Capture the cell that displays the provided text and extract its [X, Y] central coordinate. 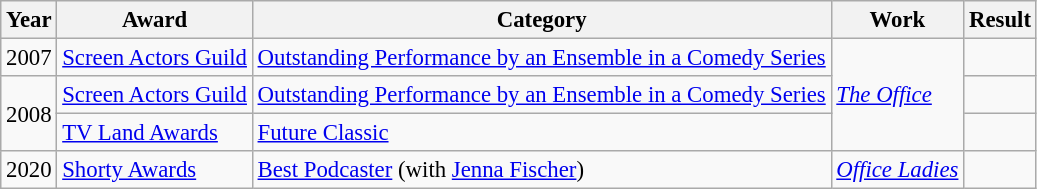
Category [542, 20]
Future Classic [542, 133]
Best Podcaster (with Jenna Fischer) [542, 170]
Office Ladies [898, 170]
Award [154, 20]
Work [898, 20]
2008 [29, 114]
The Office [898, 96]
2007 [29, 58]
2020 [29, 170]
Result [1000, 20]
TV Land Awards [154, 133]
Year [29, 20]
Shorty Awards [154, 170]
